Capture the cell that displays the provided text and extract its [X, Y] central coordinate. 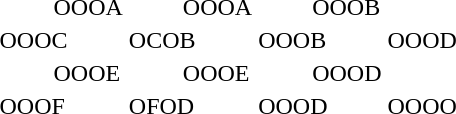
OOOD [347, 73]
OCOB [163, 40]
OOOB [293, 40]
